Pinpoint the cell where the given text exists, returning its (X, Y) midpoint coordinate. 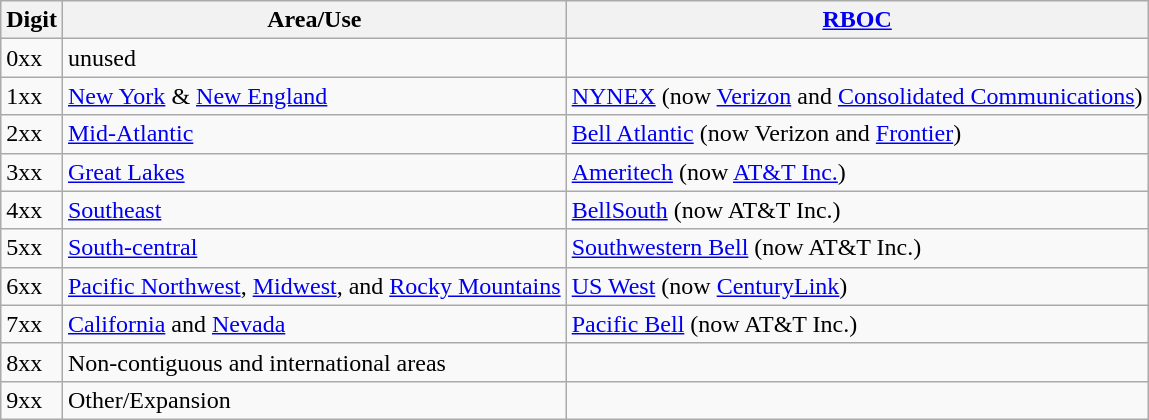
4xx (32, 210)
NYNEX (now Verizon and Consolidated Communications) (857, 96)
RBOC (857, 20)
5xx (32, 248)
New York & New England (314, 96)
3xx (32, 172)
7xx (32, 324)
6xx (32, 286)
Ameritech (now AT&T Inc.) (857, 172)
Non-contiguous and international areas (314, 362)
Area/Use (314, 20)
Pacific Northwest, Midwest, and Rocky Mountains (314, 286)
US West (now CenturyLink) (857, 286)
BellSouth (now AT&T Inc.) (857, 210)
California and Nevada (314, 324)
unused (314, 58)
Pacific Bell (now AT&T Inc.) (857, 324)
Bell Atlantic (now Verizon and Frontier) (857, 134)
Southeast (314, 210)
Southwestern Bell (now AT&T Inc.) (857, 248)
2xx (32, 134)
Other/Expansion (314, 400)
Great Lakes (314, 172)
Digit (32, 20)
Mid-Atlantic (314, 134)
0xx (32, 58)
1xx (32, 96)
8xx (32, 362)
9xx (32, 400)
South-central (314, 248)
